Scan for the cell matching the given text and deliver its (x, y) coordinate at center. 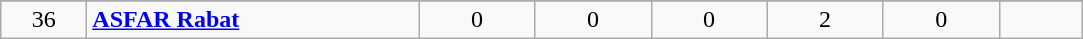
ASFAR Rabat (253, 20)
36 (44, 20)
2 (825, 20)
